Determine the [x, y] coordinate at the center of the cell enclosing the given text.  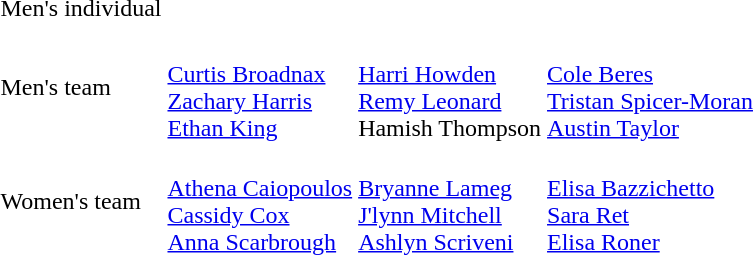
Curtis BroadnaxZachary HarrisEthan King [260, 88]
Harri HowdenRemy LeonardHamish Thompson [450, 88]
